Detect which cell encompasses the target text, then output its (X, Y) center coordinate. 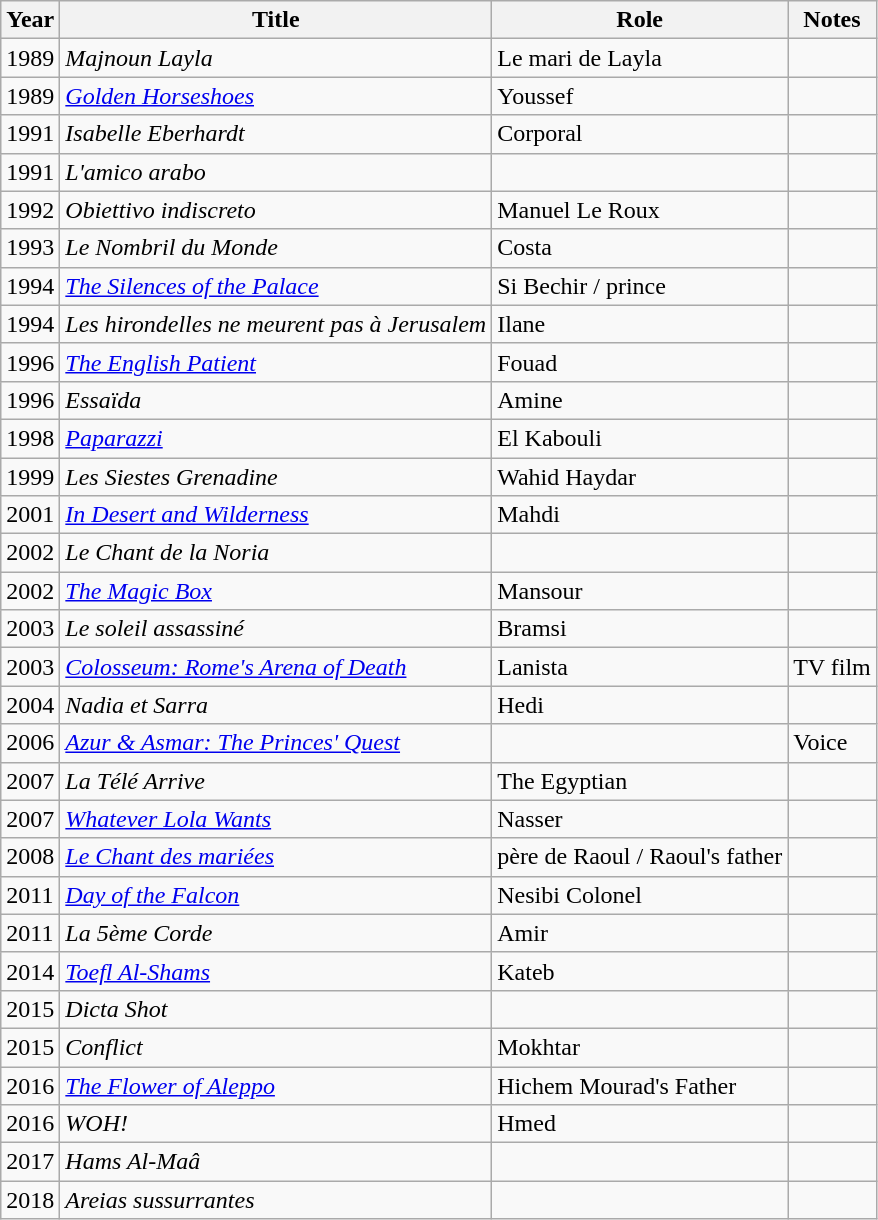
La Télé Arrive (276, 781)
Ilane (640, 324)
Le Nombril du Monde (276, 248)
Golden Horseshoes (276, 96)
Paparazzi (276, 438)
1999 (30, 477)
Manuel Le Roux (640, 210)
Le Chant de la Noria (276, 553)
Whatever Lola Wants (276, 819)
El Kabouli (640, 438)
Costa (640, 248)
Corporal (640, 134)
2017 (30, 1162)
Mahdi (640, 515)
2008 (30, 857)
Le soleil assassiné (276, 629)
Title (276, 20)
1992 (30, 210)
Les Siestes Grenadine (276, 477)
Colosseum: Rome's Arena of Death (276, 667)
Day of the Falcon (276, 895)
The Egyptian (640, 781)
The Silences of the Palace (276, 286)
Le Chant des mariées (276, 857)
Nasser (640, 819)
Essaïda (276, 400)
Amir (640, 933)
Kateb (640, 971)
père de Raoul / Raoul's father (640, 857)
Nadia et Sarra (276, 705)
Conflict (276, 1047)
1998 (30, 438)
Wahid Haydar (640, 477)
Youssef (640, 96)
The Magic Box (276, 591)
Azur & Asmar: The Princes' Quest (276, 743)
Mansour (640, 591)
WOH! (276, 1124)
The English Patient (276, 362)
2006 (30, 743)
1993 (30, 248)
Amine (640, 400)
Isabelle Eberhardt (276, 134)
TV film (832, 667)
Le mari de Layla (640, 58)
2004 (30, 705)
Hams Al-Maâ (276, 1162)
Notes (832, 20)
Hmed (640, 1124)
Obiettivo indiscreto (276, 210)
Lanista (640, 667)
The Flower of Aleppo (276, 1085)
Les hirondelles ne meurent pas à Jerusalem (276, 324)
Si Bechir / prince (640, 286)
Voice (832, 743)
Areias sussurrantes (276, 1200)
Fouad (640, 362)
Dicta Shot (276, 1009)
Hichem Mourad's Father (640, 1085)
L'amico arabo (276, 172)
Year (30, 20)
Nesibi Colonel (640, 895)
Toefl Al-Shams (276, 971)
In Desert and Wilderness (276, 515)
Hedi (640, 705)
Majnoun Layla (276, 58)
Mokhtar (640, 1047)
2001 (30, 515)
2014 (30, 971)
Bramsi (640, 629)
Role (640, 20)
2018 (30, 1200)
La 5ème Corde (276, 933)
